Output the [x, y] coordinate of the center of the cell containing the given text.  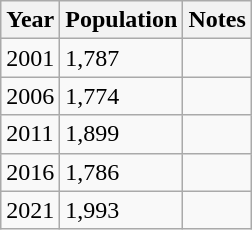
1,786 [122, 172]
1,774 [122, 96]
1,787 [122, 58]
1,899 [122, 134]
2021 [30, 210]
2016 [30, 172]
2001 [30, 58]
2006 [30, 96]
Population [122, 20]
Year [30, 20]
2011 [30, 134]
1,993 [122, 210]
Notes [217, 20]
